Pinpoint the cell where the given text exists, returning its (X, Y) midpoint coordinate. 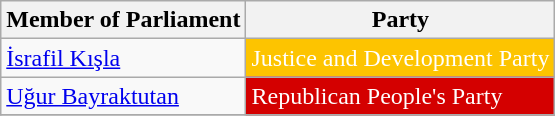
İsrafil Kışla (124, 58)
Justice and Development Party (400, 58)
Party (400, 20)
Uğur Bayraktutan (124, 96)
Member of Parliament (124, 20)
Republican People's Party (400, 96)
